Return the [x, y] coordinate for the center point of the cell that contains the specified text.  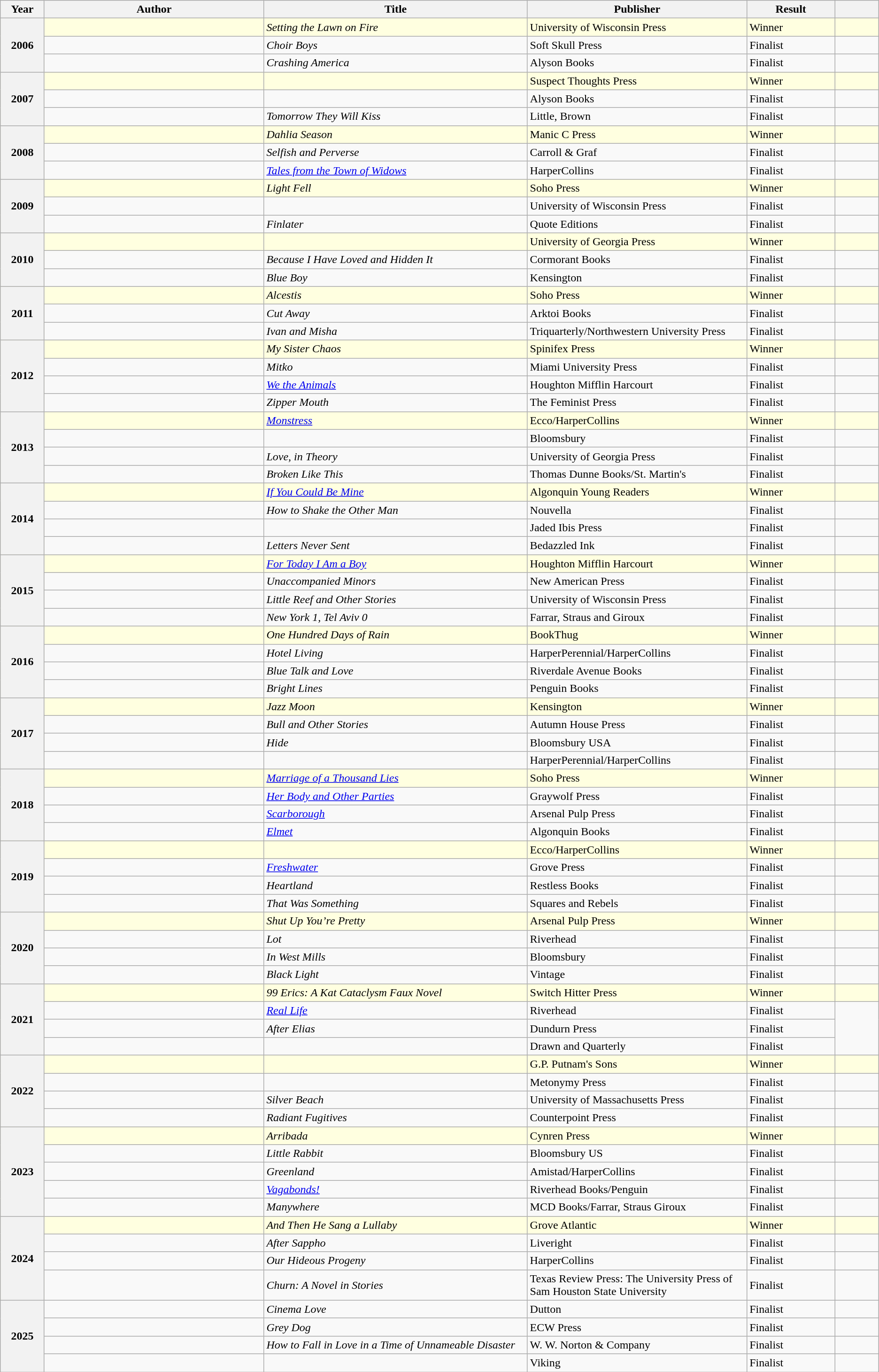
Dahlia Season [395, 134]
Blue Talk and Love [395, 671]
2020 [23, 948]
Churn: A Novel in Stories [395, 1285]
Grey Dog [395, 1327]
Crashing America [395, 63]
Tales from the Town of Widows [395, 170]
Author [154, 9]
Black Light [395, 975]
Texas Review Press: The University Press of Sam Houston State University [637, 1285]
Viking [637, 1363]
99 Erics: A Kat Cataclysm Faux Novel [395, 992]
Farrar, Straus and Giroux [637, 617]
Result [791, 9]
My Sister Chaos [395, 349]
Monstress [395, 420]
Carroll & Graf [637, 152]
Penguin Books [637, 689]
G.P. Putnam's Sons [637, 1064]
2013 [23, 447]
Choir Boys [395, 45]
Broken Like This [395, 474]
Heartland [395, 885]
Nouvella [637, 510]
Letters Never Sent [395, 546]
Elmet [395, 832]
Zipper Mouth [395, 403]
Because I Have Loved and Hidden It [395, 260]
Bedazzled Ink [637, 546]
Publisher [637, 9]
New York 1, Tel Aviv 0 [395, 617]
MCD Books/Farrar, Straus Giroux [637, 1207]
2021 [23, 1019]
Real Life [395, 1010]
After Sappho [395, 1243]
Algonquin Young Readers [637, 492]
New American Press [637, 581]
2010 [23, 260]
Selfish and Perverse [395, 152]
Graywolf Press [637, 796]
Arktoi Books [637, 313]
Cut Away [395, 313]
Manywhere [395, 1207]
Cynren Press [637, 1136]
Alcestis [395, 295]
Lot [395, 939]
Spinifex Press [637, 349]
University of Massachusetts Press [637, 1100]
2023 [23, 1171]
Greenland [395, 1171]
Bright Lines [395, 689]
Restless Books [637, 885]
BookThug [637, 635]
Switch Hitter Press [637, 992]
Little Rabbit [395, 1154]
Vagabonds! [395, 1189]
Silver Beach [395, 1100]
Her Body and Other Parties [395, 796]
Riverhead Books/Penguin [637, 1189]
Freshwater [395, 868]
Dutton [637, 1309]
Our Hideous Progeny [395, 1261]
Grove Press [637, 868]
Liveright [637, 1243]
Title [395, 9]
We the Animals [395, 385]
That Was Something [395, 903]
Drawn and Quarterly [637, 1046]
Quote Editions [637, 224]
Little Reef and Other Stories [395, 599]
How to Fall in Love in a Time of Unnameable Disaster [395, 1345]
Bloomsbury US [637, 1154]
2018 [23, 805]
Tomorrow They Will Kiss [395, 116]
2025 [23, 1336]
Dundurn Press [637, 1028]
Hotel Living [395, 653]
Algonquin Books [637, 832]
2014 [23, 519]
After Elias [395, 1028]
For Today I Am a Boy [395, 564]
2015 [23, 590]
Shut Up You’re Pretty [395, 921]
Light Fell [395, 188]
One Hundred Days of Rain [395, 635]
Mitko [395, 367]
Riverdale Avenue Books [637, 671]
Year [23, 9]
W. W. Norton & Company [637, 1345]
Jaded Ibis Press [637, 528]
2008 [23, 152]
Soft Skull Press [637, 45]
2009 [23, 206]
Scarborough [395, 814]
Love, in Theory [395, 456]
Metonymy Press [637, 1082]
Counterpoint Press [637, 1118]
Jazz Moon [395, 706]
Miami University Press [637, 367]
How to Shake the Other Man [395, 510]
Finlater [395, 224]
Thomas Dunne Books/St. Martin's [637, 474]
2016 [23, 662]
Cormorant Books [637, 260]
Autumn House Press [637, 724]
Amistad/HarperCollins [637, 1171]
2019 [23, 876]
2022 [23, 1091]
Marriage of a Thousand Lies [395, 778]
The Feminist Press [637, 403]
Setting the Lawn on Fire [395, 27]
Arribada [395, 1136]
Little, Brown [637, 116]
Cinema Love [395, 1309]
Hide [395, 742]
Blue Boy [395, 278]
2007 [23, 99]
Ivan and Misha [395, 331]
Radiant Fugitives [395, 1118]
Triquarterly/Northwestern University Press [637, 331]
Grove Atlantic [637, 1225]
Bloomsbury USA [637, 742]
Bull and Other Stories [395, 724]
Manic C Press [637, 134]
Vintage [637, 975]
2011 [23, 313]
2017 [23, 733]
Unaccompanied Minors [395, 581]
In West Mills [395, 957]
And Then He Sang a Lullaby [395, 1225]
Suspect Thoughts Press [637, 81]
2012 [23, 376]
2024 [23, 1258]
2006 [23, 45]
If You Could Be Mine [395, 492]
ECW Press [637, 1327]
Squares and Rebels [637, 903]
